Find where the given text appears and provide that cell's center as [X, Y] coordinate. 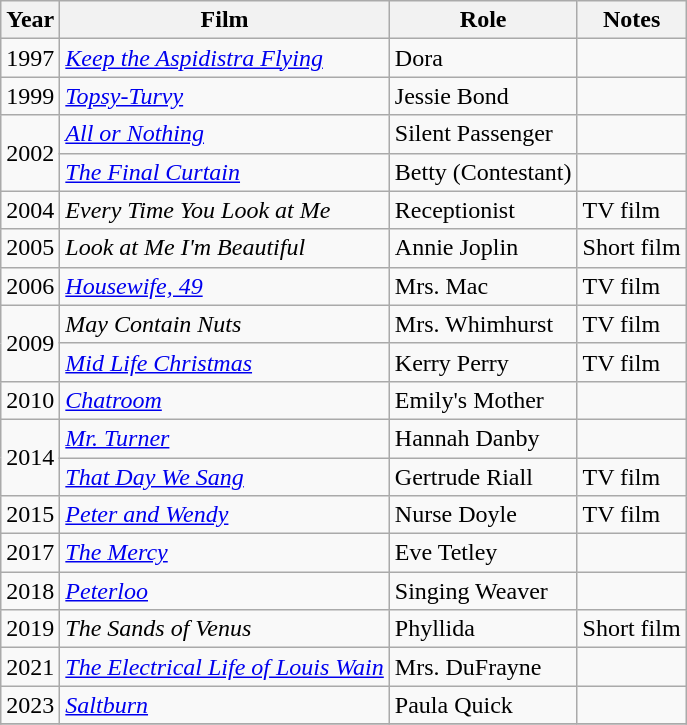
Saltburn [225, 705]
Paula Quick [483, 705]
Gertrude Riall [483, 477]
2019 [30, 629]
Phyllida [483, 629]
2005 [30, 248]
Peterloo [225, 591]
2010 [30, 400]
Silent Passenger [483, 134]
2015 [30, 515]
1997 [30, 58]
2021 [30, 667]
Emily's Mother [483, 400]
Singing Weaver [483, 591]
2014 [30, 457]
Notes [632, 20]
All or Nothing [225, 134]
Every Time You Look at Me [225, 210]
Mr. Turner [225, 438]
Year [30, 20]
The Mercy [225, 553]
The Final Curtain [225, 172]
Film [225, 20]
1999 [30, 96]
Mrs. DuFrayne [483, 667]
2004 [30, 210]
Look at Me I'm Beautiful [225, 248]
Eve Tetley [483, 553]
The Electrical Life of Louis Wain [225, 667]
2018 [30, 591]
Receptionist [483, 210]
That Day We Sang [225, 477]
Dora [483, 58]
2009 [30, 343]
2002 [30, 153]
Chatroom [225, 400]
Mid Life Christmas [225, 362]
Jessie Bond [483, 96]
2006 [30, 286]
2017 [30, 553]
Housewife, 49 [225, 286]
Peter and Wendy [225, 515]
Mrs. Mac [483, 286]
Keep the Aspidistra Flying [225, 58]
Mrs. Whimhurst [483, 324]
Kerry Perry [483, 362]
May Contain Nuts [225, 324]
Annie Joplin [483, 248]
Hannah Danby [483, 438]
2023 [30, 705]
Topsy-Turvy [225, 96]
Nurse Doyle [483, 515]
Role [483, 20]
The Sands of Venus [225, 629]
Betty (Contestant) [483, 172]
